Locate the cell with the specified text and output its (x, y) center coordinate. 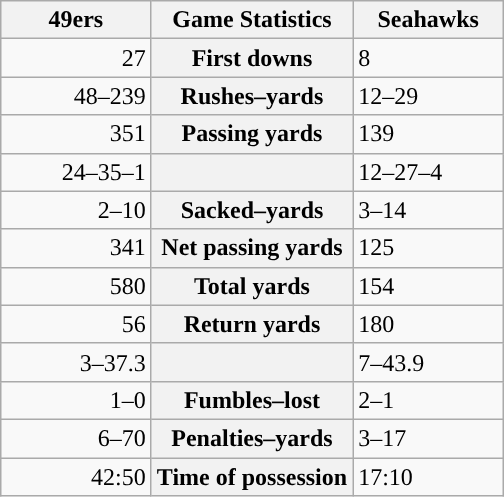
3–14 (428, 210)
341 (76, 248)
Game Statistics (252, 20)
Net passing yards (252, 248)
12–29 (428, 96)
49ers (76, 20)
48–239 (76, 96)
24–35–1 (76, 172)
Passing yards (252, 134)
42:50 (76, 477)
180 (428, 324)
2–1 (428, 400)
139 (428, 134)
2–10 (76, 210)
580 (76, 286)
Penalties–yards (252, 438)
8 (428, 58)
Sacked–yards (252, 210)
1–0 (76, 400)
27 (76, 58)
First downs (252, 58)
Time of possession (252, 477)
7–43.9 (428, 362)
Fumbles–lost (252, 400)
6–70 (76, 438)
351 (76, 134)
56 (76, 324)
17:10 (428, 477)
Rushes–yards (252, 96)
Seahawks (428, 20)
154 (428, 286)
3–17 (428, 438)
Total yards (252, 286)
125 (428, 248)
12–27–4 (428, 172)
3–37.3 (76, 362)
Return yards (252, 324)
